Search for the cell housing the specified text and yield its (X, Y) center coordinate. 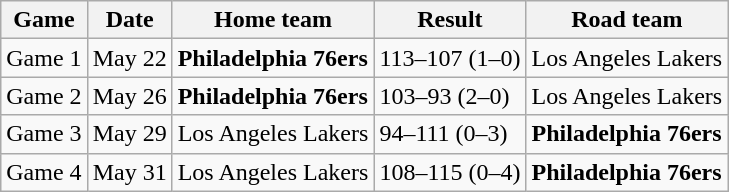
May 29 (130, 134)
Game 1 (44, 58)
May 26 (130, 96)
Game 3 (44, 134)
Game 4 (44, 172)
103–93 (2–0) (450, 96)
May 31 (130, 172)
Game (44, 20)
Home team (273, 20)
May 22 (130, 58)
Game 2 (44, 96)
Date (130, 20)
108–115 (0–4) (450, 172)
94–111 (0–3) (450, 134)
Result (450, 20)
113–107 (1–0) (450, 58)
Road team (627, 20)
